Return the (x, y) coordinate for the center point of the cell that contains the specified text.  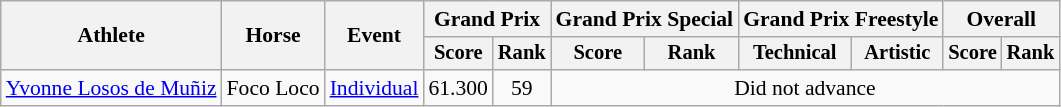
Grand Prix (486, 19)
Horse (274, 36)
Did not advance (806, 88)
Grand Prix Special (645, 19)
Event (374, 36)
Individual (374, 88)
Yvonne Losos de Muñiz (112, 88)
Overall (1001, 19)
59 (522, 88)
Artistic (897, 54)
Technical (794, 54)
61.300 (458, 88)
Athlete (112, 36)
Grand Prix Freestyle (840, 19)
Foco Loco (274, 88)
